Search for the cell housing the specified text and yield its [X, Y] center coordinate. 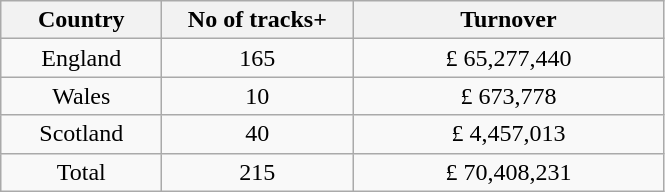
£ 65,277,440 [508, 58]
40 [258, 134]
£ 673,778 [508, 96]
£ 70,408,231 [508, 172]
10 [258, 96]
No of tracks+ [258, 20]
215 [258, 172]
£ 4,457,013 [508, 134]
Turnover [508, 20]
Wales [82, 96]
Total [82, 172]
Scotland [82, 134]
Country [82, 20]
165 [258, 58]
England [82, 58]
